Capture the cell that displays the provided text and extract its [X, Y] central coordinate. 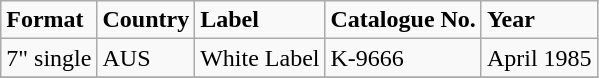
White Label [260, 58]
Catalogue No. [403, 20]
7" single [49, 58]
K-9666 [403, 58]
Year [539, 20]
AUS [146, 58]
Format [49, 20]
April 1985 [539, 58]
Label [260, 20]
Country [146, 20]
